For the text-containing cell, return its midpoint in [X, Y] coordinate format. 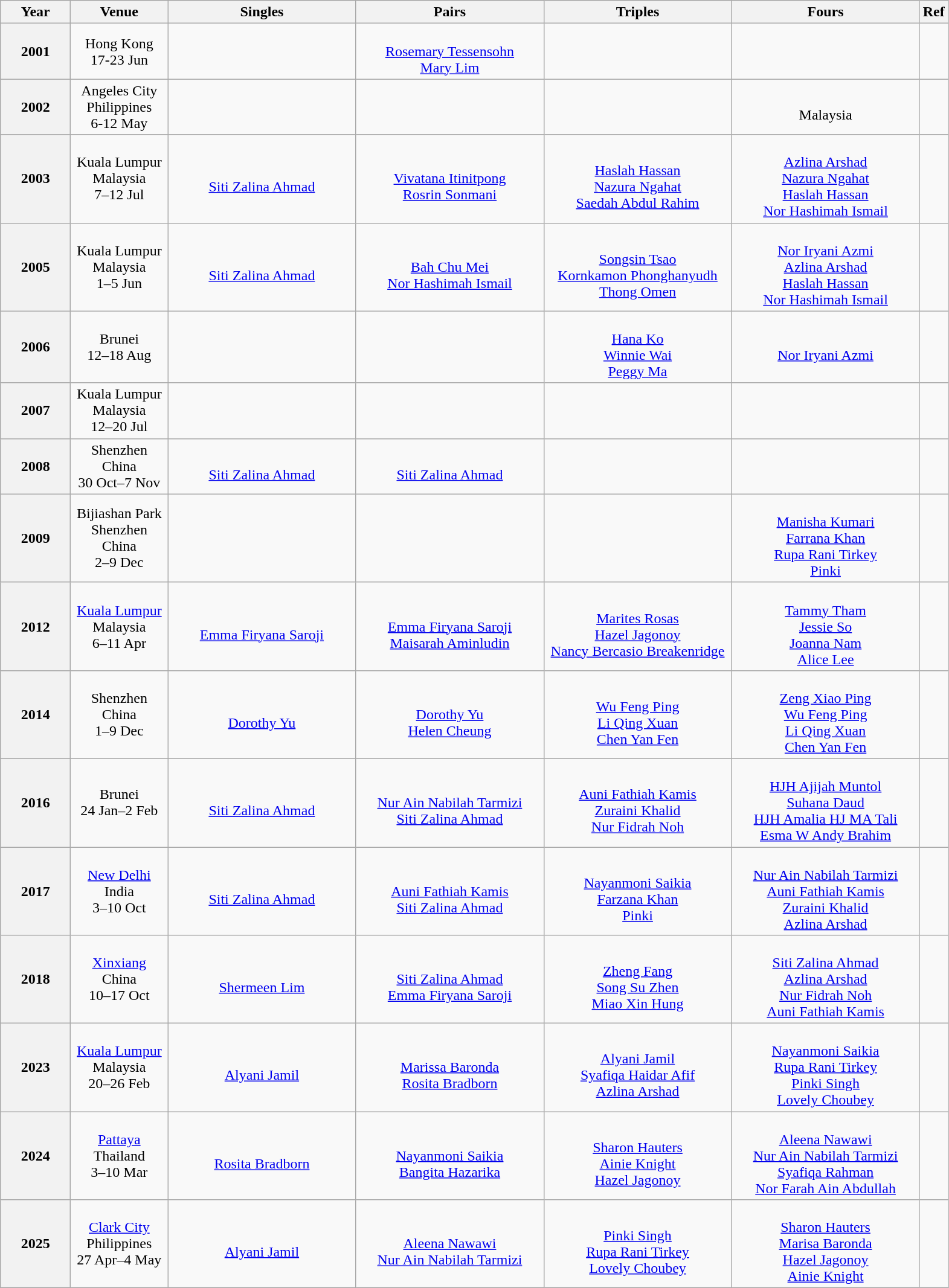
2017 [36, 891]
Bijiashan ParkShenzhenChina2–9 Dec [120, 538]
Rosemary TessensohnMary Lim [449, 51]
Brunei24 Jan–2 Feb [120, 803]
Sharon HautersAinie KnightHazel Jagonoy [638, 1156]
Triples [638, 12]
Auni Fathiah KamisZuraini KhalidNur Fidrah Noh [638, 803]
Auni Fathiah KamisSiti Zalina Ahmad [449, 891]
New DelhiIndia3–10 Oct [120, 891]
Fours [825, 12]
Nor Iryani AzmiAzlina ArshadHaslah HassanNor Hashimah Ismail [825, 267]
Nayanmoni SaikiaFarzana KhanPinki [638, 891]
Zeng Xiao PingWu Feng PingLi Qing XuanChen Yan Fen [825, 714]
Alyani JamilSyafiqa Haidar AfifAzlina Arshad [638, 1068]
Kuala LumpurMalaysia1–5 Jun [120, 267]
Songsin TsaoKornkamon PhonghanyudhThong Omen [638, 267]
Kuala LumpurMalaysia20–26 Feb [120, 1068]
Aleena NawawiNur Ain Nabilah Tarmizi [449, 1244]
Zheng FangSong Su ZhenMiao Xin Hung [638, 979]
Sharon HautersMarisa BarondaHazel JagonoyAinie Knight [825, 1244]
Brunei12–18 Aug [120, 347]
2012 [36, 626]
Kuala LumpurMalaysia12–20 Jul [120, 411]
Venue [120, 12]
Nur Ain Nabilah TarmiziAuni Fathiah KamisZuraini KhalidAzlina Arshad [825, 891]
Vivatana ItinitpongRosrin Sonmani [449, 179]
Ref [934, 12]
Aleena NawawiNur Ain Nabilah TarmiziSyafiqa RahmanNor Farah Ain Abdullah [825, 1156]
2025 [36, 1244]
Bah Chu MeiNor Hashimah Ismail [449, 267]
Marites RosasHazel JagonoyNancy Bercasio Breakenridge [638, 626]
Hana KoWinnie WaiPeggy Ma [638, 347]
Kuala LumpurMalaysia7–12 Jul [120, 179]
Malaysia [825, 107]
Nor Iryani Azmi [825, 347]
2003 [36, 179]
2006 [36, 347]
2018 [36, 979]
Rosita Bradborn [262, 1156]
2023 [36, 1068]
Siti Zalina AhmadAzlina ArshadNur Fidrah NohAuni Fathiah Kamis [825, 979]
Marissa BarondaRosita Bradborn [449, 1068]
Nayanmoni SaikiaBangita Hazarika [449, 1156]
ShenzhenChina30 Oct–7 Nov [120, 466]
Nayanmoni SaikiaRupa Rani TirkeyPinki SinghLovely Choubey [825, 1068]
Singles [262, 12]
2007 [36, 411]
PattayaThailand3–10 Mar [120, 1156]
Emma Firyana SarojiMaisarah Aminludin [449, 626]
2009 [36, 538]
2016 [36, 803]
ShenzhenChina1–9 Dec [120, 714]
Emma Firyana Saroji [262, 626]
HJH Ajijah MuntolSuhana DaudHJH Amalia HJ MA TaliEsma W Andy Brahim [825, 803]
Dorothy YuHelen Cheung [449, 714]
Pinki SinghRupa Rani TirkeyLovely Choubey [638, 1244]
Clark CityPhilippines27 Apr–4 May [120, 1244]
2024 [36, 1156]
2001 [36, 51]
2008 [36, 466]
XinxiangChina10–17 Oct [120, 979]
Siti Zalina AhmadEmma Firyana Saroji [449, 979]
Hong Kong17-23 Jun [120, 51]
Kuala LumpurMalaysia6–11 Apr [120, 626]
2002 [36, 107]
2005 [36, 267]
Shermeen Lim [262, 979]
Pairs [449, 12]
Wu Feng PingLi Qing XuanChen Yan Fen [638, 714]
Haslah HassanNazura NgahatSaedah Abdul Rahim [638, 179]
2014 [36, 714]
Dorothy Yu [262, 714]
Angeles CityPhilippines6-12 May [120, 107]
Azlina ArshadNazura NgahatHaslah HassanNor Hashimah Ismail [825, 179]
Tammy ThamJessie SoJoanna NamAlice Lee [825, 626]
Nur Ain Nabilah TarmiziSiti Zalina Ahmad [449, 803]
Year [36, 12]
Manisha KumariFarrana KhanRupa Rani TirkeyPinki [825, 538]
